Locate the cell with the specified text and output its (x, y) center coordinate. 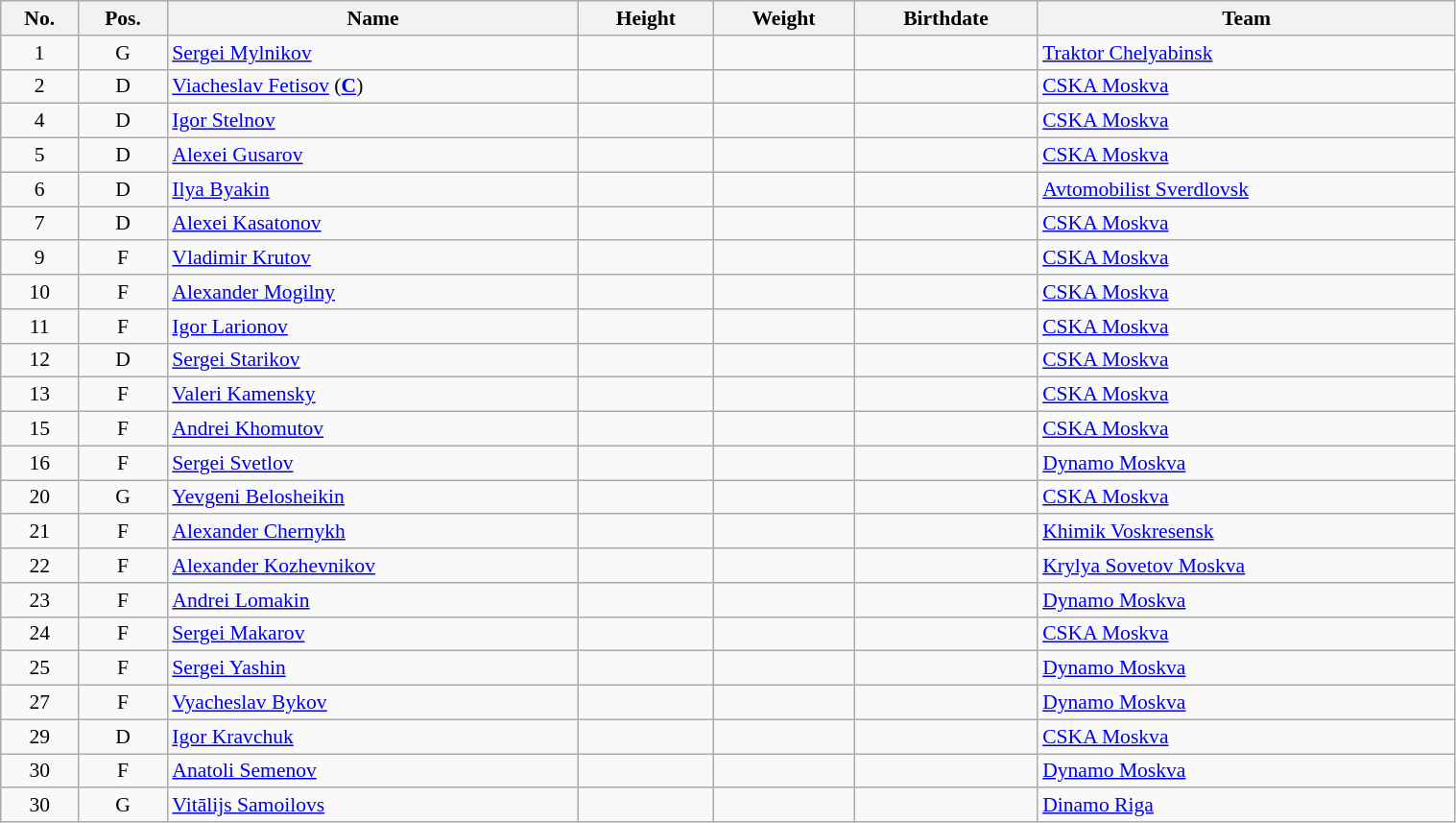
Andrei Lomakin (372, 600)
20 (40, 497)
Birthdate (946, 18)
Weight (783, 18)
Yevgeni Belosheikin (372, 497)
Alexander Kozhevnikov (372, 566)
Vitālijs Samoilovs (372, 806)
Alexei Kasatonov (372, 224)
22 (40, 566)
No. (40, 18)
16 (40, 463)
Alexander Chernykh (372, 532)
Alexei Gusarov (372, 156)
Viacheslav Fetisov (C) (372, 86)
Khimik Voskresensk (1246, 532)
9 (40, 258)
25 (40, 668)
Sergei Yashin (372, 668)
Anatoli Semenov (372, 771)
Avtomobilist Sverdlovsk (1246, 189)
Vladimir Krutov (372, 258)
Igor Larionov (372, 327)
Height (646, 18)
Sergei Mylnikov (372, 53)
Alexander Mogilny (372, 292)
13 (40, 395)
21 (40, 532)
Pos. (123, 18)
11 (40, 327)
4 (40, 121)
29 (40, 737)
Team (1246, 18)
6 (40, 189)
Name (372, 18)
Dinamo Riga (1246, 806)
5 (40, 156)
24 (40, 634)
7 (40, 224)
Igor Kravchuk (372, 737)
Sergei Svetlov (372, 463)
12 (40, 360)
Vyacheslav Bykov (372, 703)
Krylya Sovetov Moskva (1246, 566)
10 (40, 292)
Traktor Chelyabinsk (1246, 53)
15 (40, 429)
1 (40, 53)
23 (40, 600)
Igor Stelnov (372, 121)
Sergei Starikov (372, 360)
Andrei Khomutov (372, 429)
Sergei Makarov (372, 634)
2 (40, 86)
27 (40, 703)
Ilya Byakin (372, 189)
Valeri Kamensky (372, 395)
